For the text-containing cell, return its midpoint in (x, y) coordinate format. 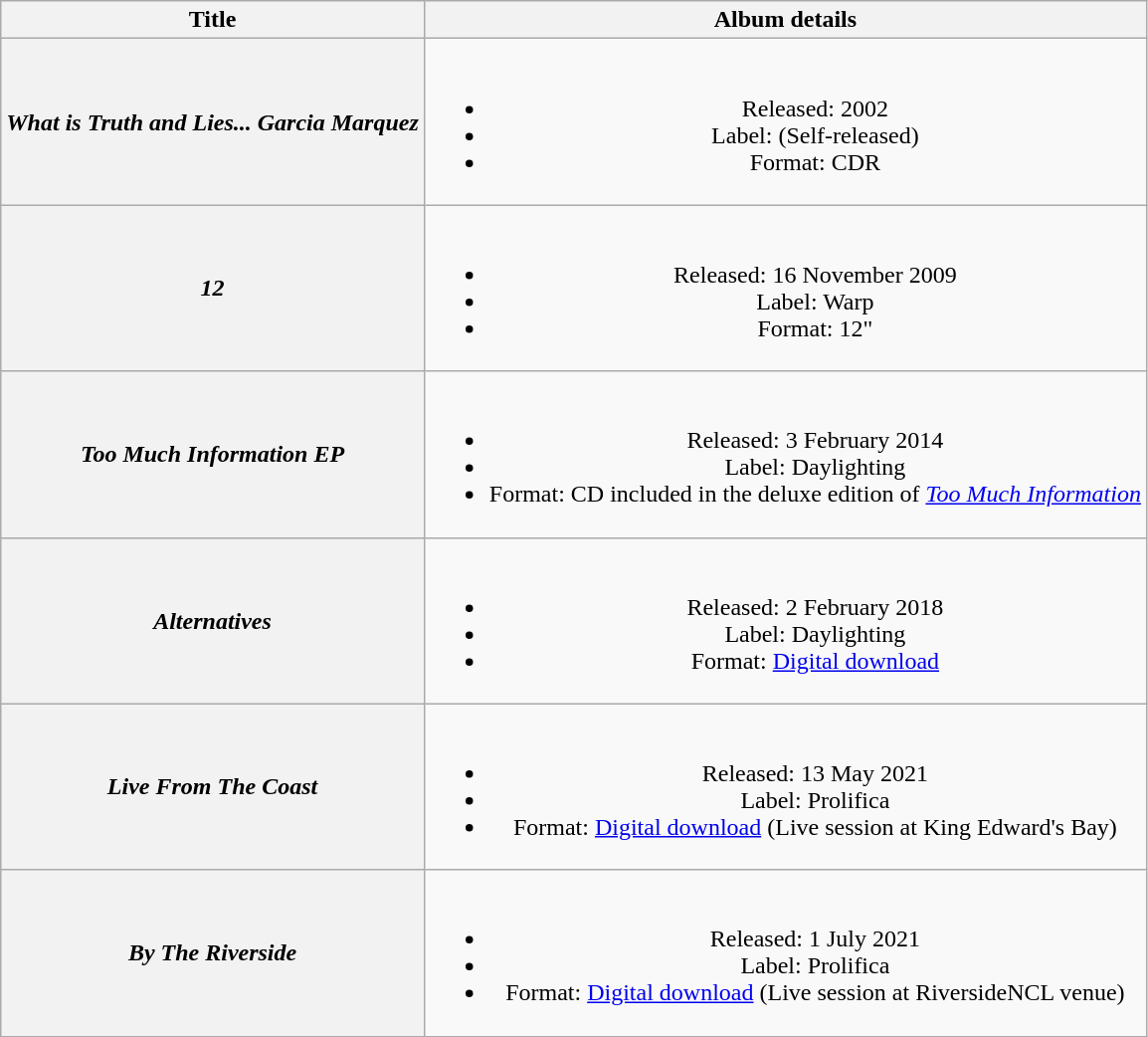
Released: 2002Label: (Self-released)Format: CDR (785, 121)
Released: 1 July 2021Label: ProlificaFormat: Digital download (Live session at RiversideNCL venue) (785, 953)
Too Much Information EP (213, 454)
Released: 3 February 2014Label: DaylightingFormat: CD included in the deluxe edition of Too Much Information (785, 454)
By The Riverside (213, 953)
12 (213, 289)
Released: 13 May 2021Label: ProlificaFormat: Digital download (Live session at King Edward's Bay) (785, 786)
Released: 16 November 2009Label: WarpFormat: 12" (785, 289)
Title (213, 20)
What is Truth and Lies... Garcia Marquez (213, 121)
Live From The Coast (213, 786)
Alternatives (213, 621)
Released: 2 February 2018Label: DaylightingFormat: Digital download (785, 621)
Album details (785, 20)
